From the cell containing the given text, extract its center point as [X, Y] coordinate. 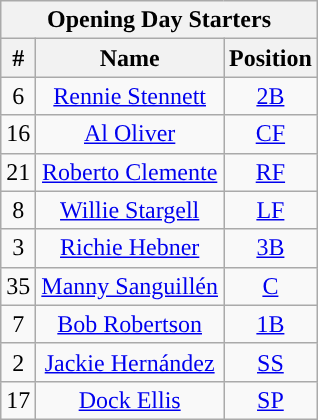
Dock Ellis [130, 400]
8 [18, 210]
35 [18, 286]
Richie Hebner [130, 248]
LF [271, 210]
Al Oliver [130, 134]
Opening Day Starters [160, 20]
C [271, 286]
17 [18, 400]
SP [271, 400]
3 [18, 248]
16 [18, 134]
Jackie Hernández [130, 362]
2B [271, 96]
6 [18, 96]
SS [271, 362]
Bob Robertson [130, 324]
RF [271, 172]
Rennie Stennett [130, 96]
Roberto Clemente [130, 172]
CF [271, 134]
2 [18, 362]
7 [18, 324]
Name [130, 58]
# [18, 58]
Willie Stargell [130, 210]
Manny Sanguillén [130, 286]
3B [271, 248]
21 [18, 172]
1B [271, 324]
Position [271, 58]
